For the text-containing cell, return its midpoint in (x, y) coordinate format. 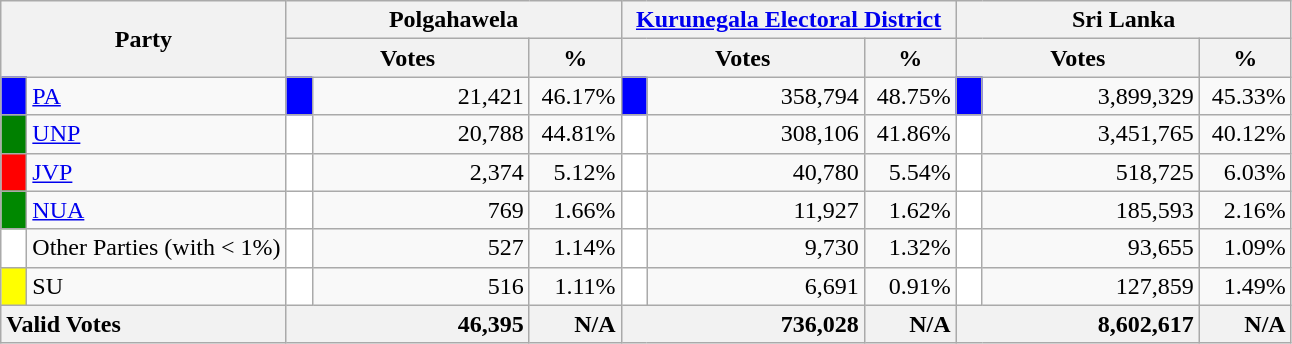
1.11% (575, 286)
1.14% (575, 248)
48.75% (910, 96)
518,725 (1090, 172)
46.17% (575, 96)
185,593 (1090, 210)
93,655 (1090, 248)
516 (420, 286)
40.12% (1245, 134)
Party (144, 39)
11,927 (756, 210)
1.09% (1245, 248)
6.03% (1245, 172)
46,395 (408, 324)
SU (156, 286)
3,451,765 (1090, 134)
2,374 (420, 172)
527 (420, 248)
1.32% (910, 248)
Kurunegala Electoral District (788, 20)
JVP (156, 172)
45.33% (1245, 96)
PA (156, 96)
UNP (156, 134)
5.12% (575, 172)
NUA (156, 210)
2.16% (1245, 210)
1.66% (575, 210)
736,028 (742, 324)
20,788 (420, 134)
3,899,329 (1090, 96)
Polgahawela (454, 20)
Valid Votes (144, 324)
8,602,617 (1078, 324)
1.62% (910, 210)
5.54% (910, 172)
44.81% (575, 134)
9,730 (756, 248)
Sri Lanka (1124, 20)
40,780 (756, 172)
358,794 (756, 96)
41.86% (910, 134)
769 (420, 210)
6,691 (756, 286)
308,106 (756, 134)
0.91% (910, 286)
Other Parties (with < 1%) (156, 248)
1.49% (1245, 286)
21,421 (420, 96)
127,859 (1090, 286)
